Identify which cell holds the provided text, then report its (x, y) central coordinate. 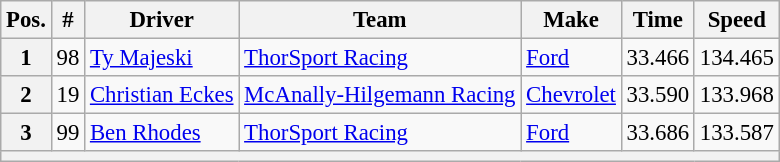
Time (658, 20)
133.587 (736, 133)
19 (68, 95)
Ty Majeski (162, 58)
33.466 (658, 58)
Christian Eckes (162, 95)
134.465 (736, 58)
Driver (162, 20)
99 (68, 133)
2 (26, 95)
Speed (736, 20)
33.686 (658, 133)
133.968 (736, 95)
98 (68, 58)
33.590 (658, 95)
# (68, 20)
McAnally-Hilgemann Racing (380, 95)
1 (26, 58)
Make (571, 20)
3 (26, 133)
Pos. (26, 20)
Ben Rhodes (162, 133)
Team (380, 20)
Chevrolet (571, 95)
